Provide the (x, y) coordinate of the cell's center where the given text is located.  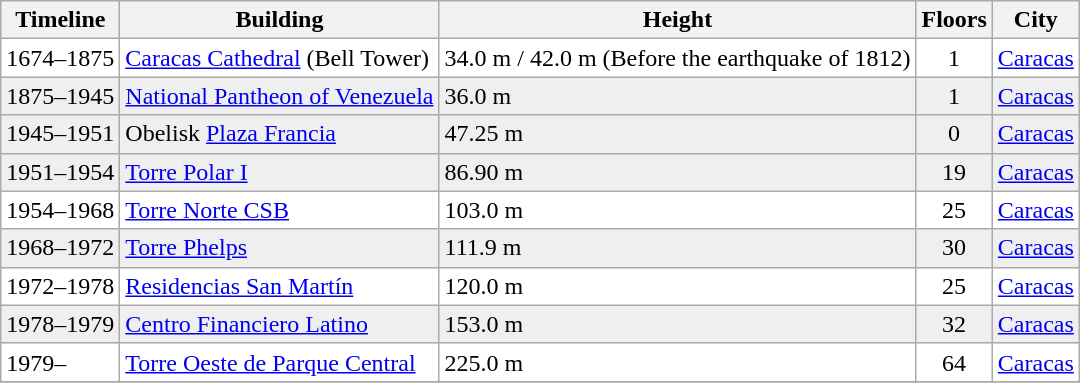
1979– (60, 362)
103.0 m (678, 210)
1674–1875 (60, 58)
32 (954, 324)
City (1036, 20)
Height (678, 20)
Torre Phelps (280, 248)
1978–1979 (60, 324)
34.0 m / 42.0 m (Before the earthquake of 1812) (678, 58)
1951–1954 (60, 172)
153.0 m (678, 324)
1968–1972 (60, 248)
86.90 m (678, 172)
Centro Financiero Latino (280, 324)
19 (954, 172)
47.25 m (678, 134)
36.0 m (678, 96)
Caracas Cathedral (Bell Tower) (280, 58)
Torre Polar I (280, 172)
0 (954, 134)
Floors (954, 20)
Building (280, 20)
1972–1978 (60, 286)
1875–1945 (60, 96)
225.0 m (678, 362)
National Pantheon of Venezuela (280, 96)
Timeline (60, 20)
Obelisk Plaza Francia (280, 134)
120.0 m (678, 286)
30 (954, 248)
111.9 m (678, 248)
Residencias San Martín (280, 286)
64 (954, 362)
1945–1951 (60, 134)
1954–1968 (60, 210)
Torre Oeste de Parque Central (280, 362)
Torre Norte CSB (280, 210)
